From the cell containing the given text, extract its center point as [X, Y] coordinate. 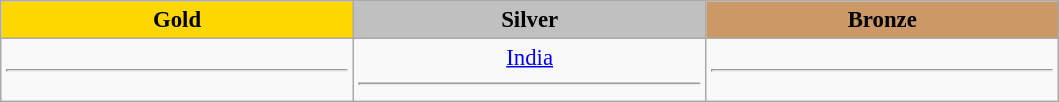
Silver [530, 20]
India [530, 70]
Bronze [882, 20]
Gold [178, 20]
